Provide the (x, y) coordinate of the cell's center where the given text is located.  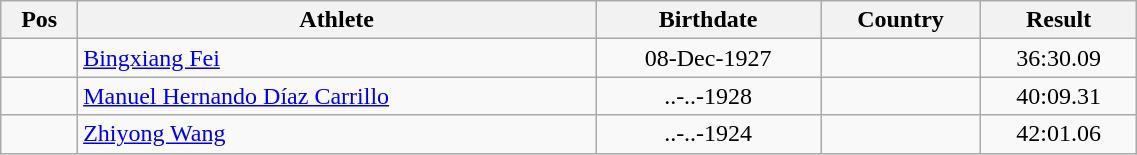
..-..-1928 (708, 96)
Pos (40, 20)
..-..-1924 (708, 134)
Zhiyong Wang (337, 134)
08-Dec-1927 (708, 58)
Result (1058, 20)
Manuel Hernando Díaz Carrillo (337, 96)
Athlete (337, 20)
Bingxiang Fei (337, 58)
36:30.09 (1058, 58)
40:09.31 (1058, 96)
Birthdate (708, 20)
42:01.06 (1058, 134)
Country (901, 20)
